Locate the cell with the specified text and output its (x, y) center coordinate. 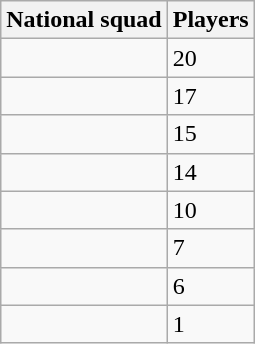
Players (210, 20)
7 (210, 248)
15 (210, 134)
6 (210, 286)
National squad (84, 20)
17 (210, 96)
10 (210, 210)
14 (210, 172)
20 (210, 58)
1 (210, 324)
